From the cell containing the given text, extract its center point as [X, Y] coordinate. 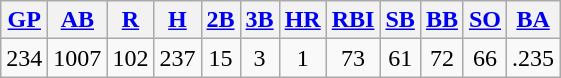
SO [484, 20]
3 [260, 58]
1 [302, 58]
72 [442, 58]
BB [442, 20]
.235 [534, 58]
61 [400, 58]
H [178, 20]
GP [24, 20]
102 [130, 58]
SB [400, 20]
66 [484, 58]
237 [178, 58]
234 [24, 58]
2B [220, 20]
AB [78, 20]
3B [260, 20]
15 [220, 58]
R [130, 20]
RBI [353, 20]
73 [353, 58]
HR [302, 20]
BA [534, 20]
1007 [78, 58]
